From the cell containing the given text, extract its center point as (X, Y) coordinate. 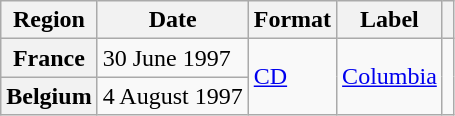
France (49, 58)
30 June 1997 (172, 58)
Label (390, 20)
Columbia (390, 77)
Belgium (49, 96)
4 August 1997 (172, 96)
Date (172, 20)
Format (292, 20)
CD (292, 77)
Region (49, 20)
